Determine the [x, y] coordinate at the center of the cell enclosing the given text.  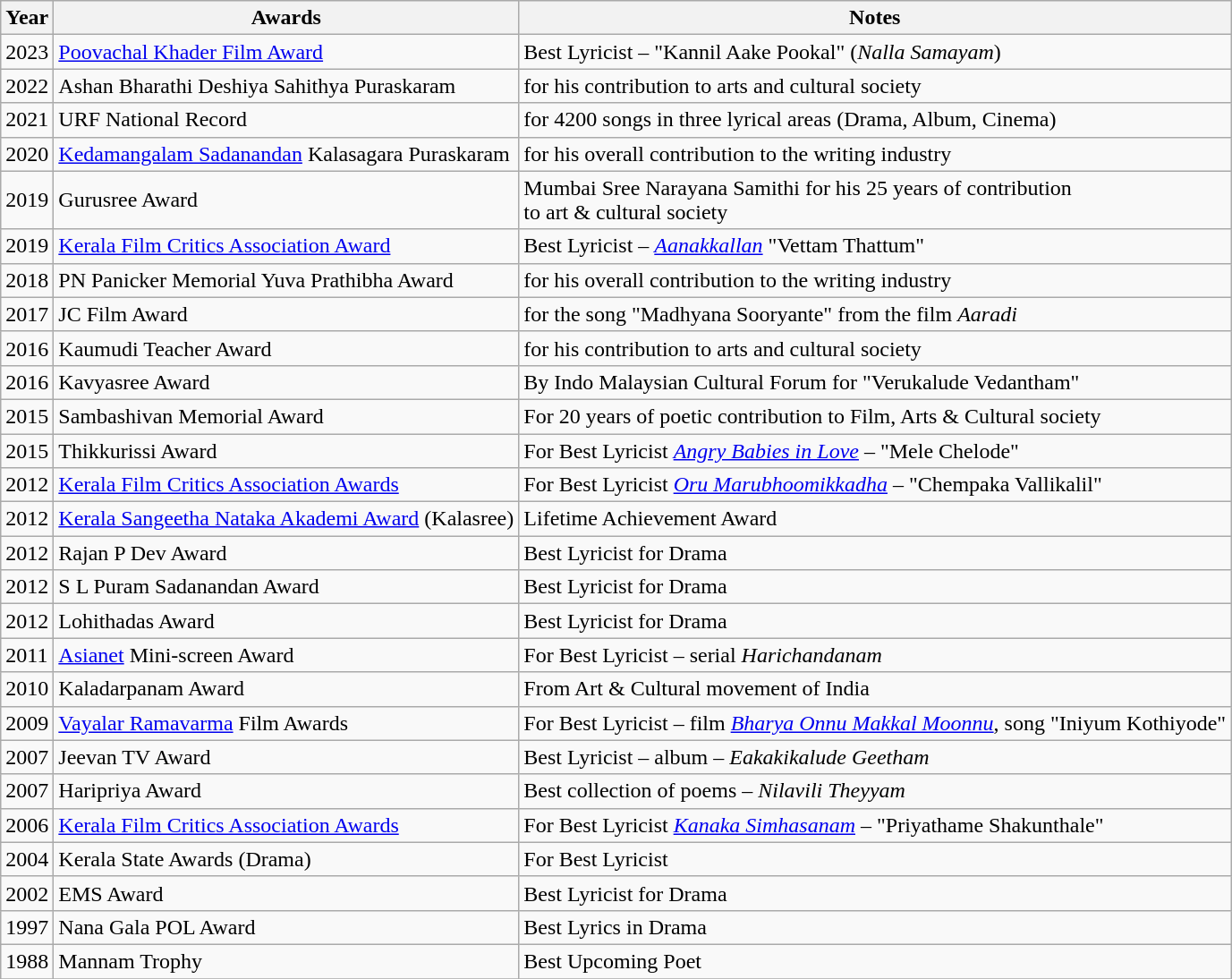
2011 [27, 655]
2002 [27, 893]
for the song "Madhyana Sooryante" from the film Aaradi [875, 314]
Vayalar Ramavarma Film Awards [286, 723]
Poovachal Khader Film Award [286, 52]
Gurusree Award [286, 200]
Haripriya Award [286, 791]
1988 [27, 961]
Jeevan TV Award [286, 757]
For Best Lyricist Angry Babies in Love – "Mele Chelode" [875, 450]
For Best Lyricist Oru Marubhoomikkadha – "Chempaka Vallikalil" [875, 485]
Thikkurissi Award [286, 450]
By Indo Malaysian Cultural Forum for "Verukalude Vedantham" [875, 382]
For 20 years of poetic contribution to Film, Arts & Cultural society [875, 416]
2006 [27, 825]
Notes [875, 18]
2023 [27, 52]
1997 [27, 927]
Kedamangalam Sadanandan Kalasagara Puraskaram [286, 154]
For Best Lyricist Kanaka Simhasanam – "Priyathame Shakunthale" [875, 825]
PN Panicker Memorial Yuva Prathibha Award [286, 280]
Best Upcoming Poet [875, 961]
Kerala Sangeetha Nataka Akademi Award (Kalasree) [286, 519]
2004 [27, 859]
Best Lyricist – Aanakkallan "Vettam Thattum" [875, 246]
From Art & Cultural movement of India [875, 689]
Rajan P Dev Award [286, 553]
2021 [27, 120]
Nana Gala POL Award [286, 927]
For Best Lyricist – film Bharya Onnu Makkal Moonnu, song "Iniyum Kothiyode" [875, 723]
Best Lyricist – "Kannil Aake Pookal" (Nalla Samayam) [875, 52]
JC Film Award [286, 314]
2018 [27, 280]
For Best Lyricist [875, 859]
Kavyasree Award [286, 382]
Sambashivan Memorial Award [286, 416]
S L Puram Sadanandan Award [286, 587]
Kerala State Awards (Drama) [286, 859]
Lifetime Achievement Award [875, 519]
Kerala Film Critics Association Award [286, 246]
Mumbai Sree Narayana Samithi for his 25 years of contributionto art & cultural society [875, 200]
Awards [286, 18]
for 4200 songs in three lyrical areas (Drama, Album, Cinema) [875, 120]
Asianet Mini-screen Award [286, 655]
Lohithadas Award [286, 621]
2010 [27, 689]
Year [27, 18]
EMS Award [286, 893]
URF National Record [286, 120]
Mannam Trophy [286, 961]
Kaumudi Teacher Award [286, 348]
Best Lyricist – album – Eakakikalude Geetham [875, 757]
Best collection of poems – Nilavili Theyyam [875, 791]
2009 [27, 723]
Best Lyrics in Drama [875, 927]
Ashan Bharathi Deshiya Sahithya Puraskaram [286, 86]
2020 [27, 154]
2022 [27, 86]
2017 [27, 314]
For Best Lyricist – serial Harichandanam [875, 655]
Kaladarpanam Award [286, 689]
